Pinpoint the cell where the given text exists, returning its [X, Y] midpoint coordinate. 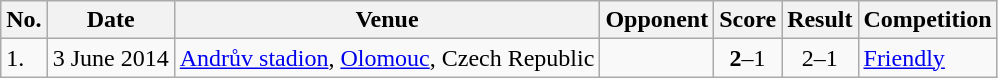
Opponent [657, 20]
Competition [928, 20]
3 June 2014 [110, 58]
Score [748, 20]
No. [24, 20]
Venue [387, 20]
Andrův stadion, Olomouc, Czech Republic [387, 58]
Date [110, 20]
1. [24, 58]
Result [820, 20]
Friendly [928, 58]
